Extract the [x, y] coordinate from the center of the cell holding the provided text.  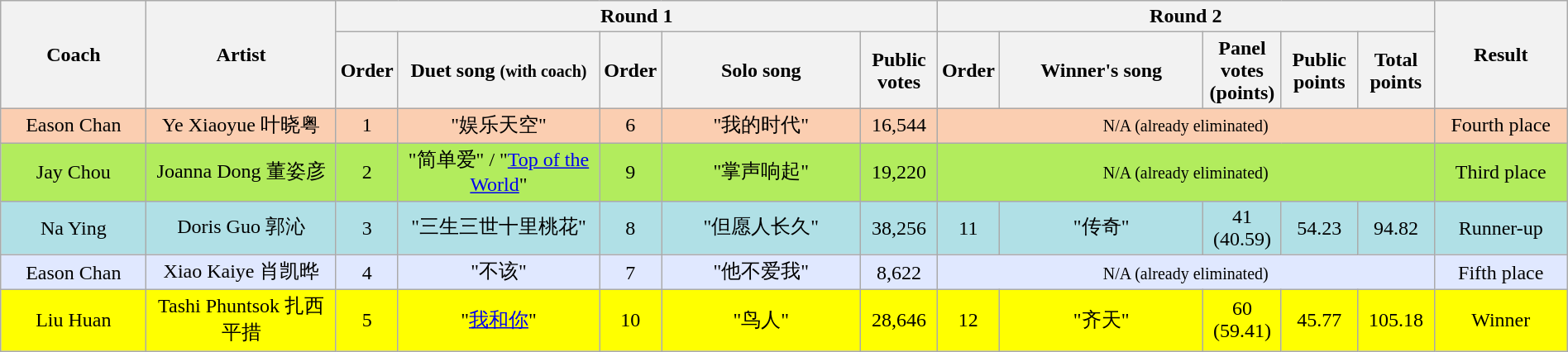
Artist [241, 55]
Xiao Kaiye 肖凯晔 [241, 273]
94.82 [1396, 228]
Tashi Phuntsok 扎西平措 [241, 321]
105.18 [1396, 321]
19,220 [900, 172]
"三生三世十里桃花" [499, 228]
3 [367, 228]
Winner's song [1101, 70]
"传奇" [1101, 228]
45.77 [1320, 321]
Fifth place [1500, 273]
Runner-up [1500, 228]
6 [630, 126]
"齐天" [1101, 321]
4 [367, 273]
1 [367, 126]
Public points [1320, 70]
Joanna Dong 董姿彦 [241, 172]
2 [367, 172]
Fourth place [1500, 126]
"但愿人长久" [761, 228]
Public votes [900, 70]
"简单爱" / "Top of the World" [499, 172]
"掌声响起" [761, 172]
"他不爱我" [761, 273]
"我的时代" [761, 126]
Panel votes (points) [1242, 70]
54.23 [1320, 228]
"鸟人" [761, 321]
Liu Huan [74, 321]
7 [630, 273]
Round 1 [637, 17]
12 [968, 321]
Na Ying [74, 228]
"我和你" [499, 321]
Result [1500, 55]
38,256 [900, 228]
"娱乐天空" [499, 126]
60 (59.41) [1242, 321]
11 [968, 228]
8,622 [900, 273]
Ye Xiaoyue 叶晓粤 [241, 126]
5 [367, 321]
28,646 [900, 321]
Third place [1500, 172]
8 [630, 228]
Total points [1396, 70]
10 [630, 321]
Doris Guo 郭沁 [241, 228]
"不该" [499, 273]
Winner [1500, 321]
9 [630, 172]
Jay Chou [74, 172]
Round 2 [1186, 17]
Coach [74, 55]
Solo song [761, 70]
16,544 [900, 126]
41 (40.59) [1242, 228]
Duet song (with coach) [499, 70]
